Determine the [x, y] coordinate at the center of the cell enclosing the given text.  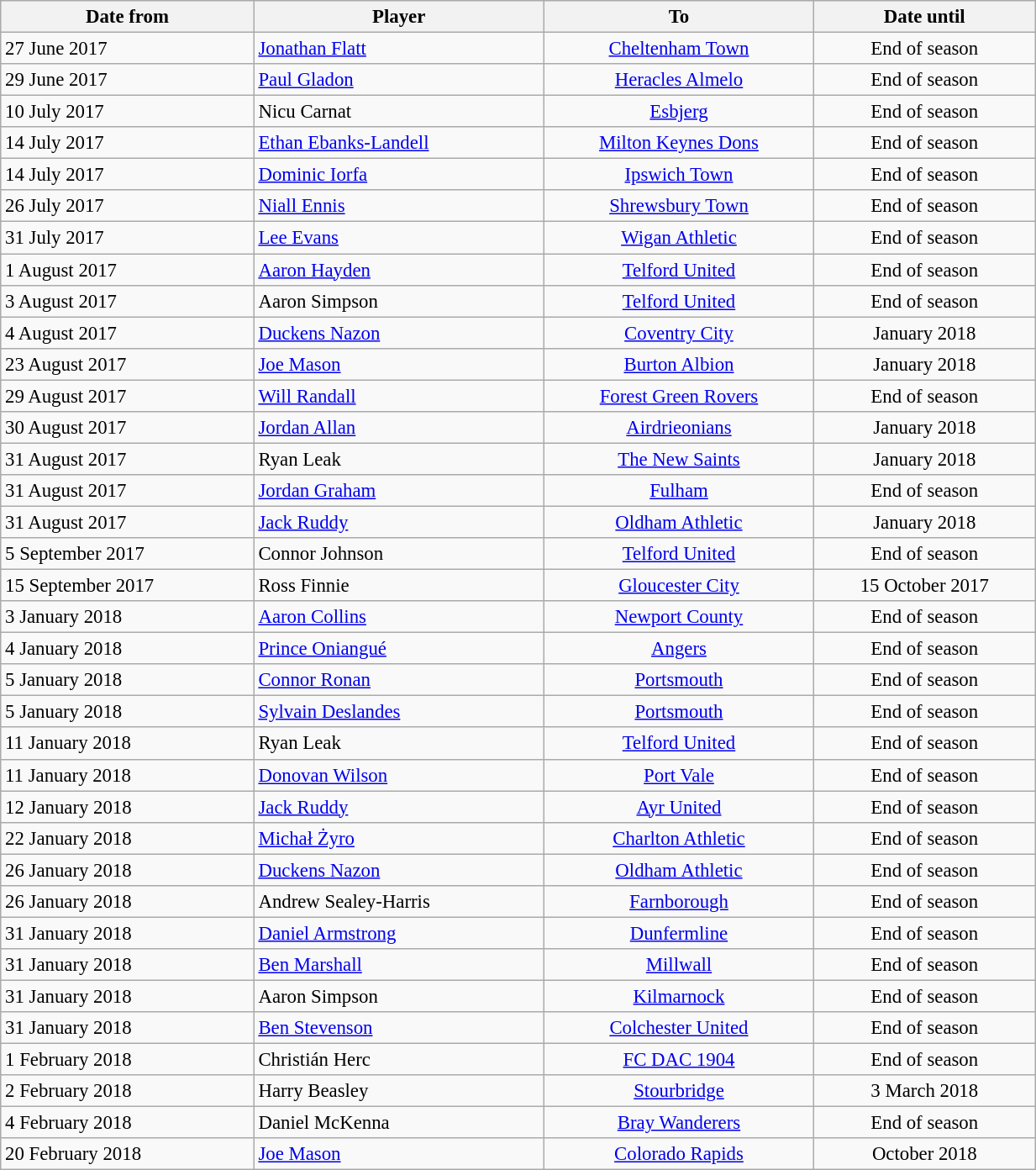
Airdrieonians [679, 428]
22 January 2018 [128, 838]
4 January 2018 [128, 649]
Coventry City [679, 333]
Connor Ronan [398, 680]
1 August 2017 [128, 270]
Fulham [679, 491]
Michał Żyro [398, 838]
12 January 2018 [128, 807]
4 February 2018 [128, 1123]
Stourbridge [679, 1091]
The New Saints [679, 459]
29 June 2017 [128, 80]
Milton Keynes Dons [679, 143]
27 June 2017 [128, 49]
Will Randall [398, 396]
26 July 2017 [128, 206]
Burton Albion [679, 364]
Ross Finnie [398, 586]
3 January 2018 [128, 617]
Christián Herc [398, 1060]
October 2018 [924, 1154]
Millwall [679, 965]
Gloucester City [679, 586]
Jordan Allan [398, 428]
Esbjerg [679, 112]
15 September 2017 [128, 586]
Sylvain Deslandes [398, 712]
3 August 2017 [128, 301]
Shrewsbury Town [679, 206]
Cheltenham Town [679, 49]
Dominic Iorfa [398, 175]
Harry Beasley [398, 1091]
Newport County [679, 617]
Aaron Collins [398, 617]
Bray Wanderers [679, 1123]
Ipswich Town [679, 175]
Jonathan Flatt [398, 49]
Prince Oniangué [398, 649]
Heracles Almelo [679, 80]
To [679, 17]
10 July 2017 [128, 112]
Forest Green Rovers [679, 396]
Kilmarnock [679, 996]
Ethan Ebanks-Landell [398, 143]
29 August 2017 [128, 396]
15 October 2017 [924, 586]
Paul Gladon [398, 80]
FC DAC 1904 [679, 1060]
Connor Johnson [398, 554]
Ben Marshall [398, 965]
Niall Ennis [398, 206]
Farnborough [679, 902]
31 July 2017 [128, 238]
Daniel Armstrong [398, 933]
Colorado Rapids [679, 1154]
3 March 2018 [924, 1091]
4 August 2017 [128, 333]
30 August 2017 [128, 428]
Date until [924, 17]
Andrew Sealey-Harris [398, 902]
Aaron Hayden [398, 270]
5 September 2017 [128, 554]
Ayr United [679, 807]
Player [398, 17]
Wigan Athletic [679, 238]
Donovan Wilson [398, 775]
Nicu Carnat [398, 112]
Daniel McKenna [398, 1123]
Colchester United [679, 1028]
Angers [679, 649]
20 February 2018 [128, 1154]
Date from [128, 17]
Jordan Graham [398, 491]
Lee Evans [398, 238]
Dunfermline [679, 933]
Port Vale [679, 775]
1 February 2018 [128, 1060]
Charlton Athletic [679, 838]
2 February 2018 [128, 1091]
23 August 2017 [128, 364]
Ben Stevenson [398, 1028]
